From the cell containing the given text, extract its center point as [X, Y] coordinate. 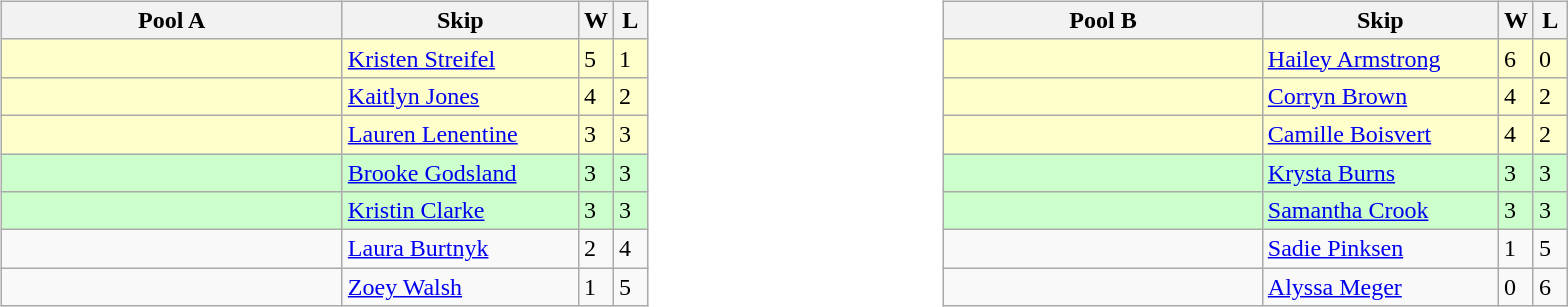
Lauren Lenentine [460, 134]
Krysta Burns [1380, 173]
Kristin Clarke [460, 211]
Brooke Godsland [460, 173]
Pool A [172, 20]
Pool B [1104, 20]
Kaitlyn Jones [460, 96]
Hailey Armstrong [1380, 58]
Kristen Streifel [460, 58]
Corryn Brown [1380, 96]
Alyssa Meger [1380, 287]
Samantha Crook [1380, 211]
Sadie Pinksen [1380, 249]
Camille Boisvert [1380, 134]
Laura Burtnyk [460, 249]
Zoey Walsh [460, 287]
